Provide the (X, Y) coordinate of the cell's center where the given text is located.  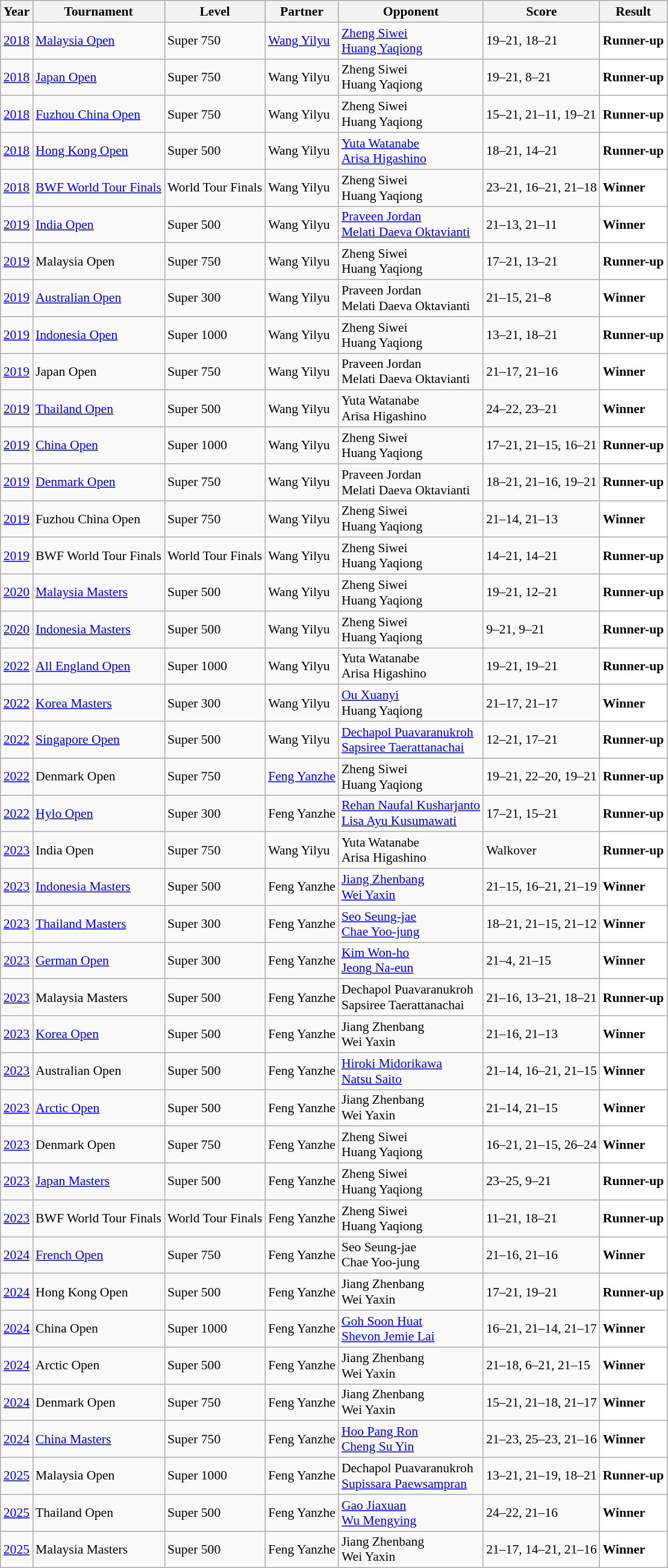
17–21, 19–21 (542, 1292)
19–21, 8–21 (542, 77)
21–17, 21–17 (542, 703)
21–16, 21–13 (542, 1034)
16–21, 21–14, 21–17 (542, 1328)
Rehan Naufal Kusharjanto Lisa Ayu Kusumawati (411, 813)
21–17, 21–16 (542, 372)
19–21, 22–20, 19–21 (542, 777)
16–21, 21–15, 26–24 (542, 1145)
23–25, 9–21 (542, 1181)
12–21, 17–21 (542, 739)
21–16, 21–16 (542, 1255)
21–13, 21–11 (542, 224)
Partner (302, 11)
Tournament (99, 11)
Japan Masters (99, 1181)
15–21, 21–18, 21–17 (542, 1402)
Korea Masters (99, 703)
21–14, 16–21, 21–15 (542, 1071)
19–21, 19–21 (542, 666)
24–22, 21–16 (542, 1513)
Walkover (542, 850)
French Open (99, 1255)
Korea Open (99, 1034)
18–21, 21–16, 19–21 (542, 482)
24–22, 23–21 (542, 408)
9–21, 9–21 (542, 630)
19–21, 18–21 (542, 41)
21–15, 16–21, 21–19 (542, 888)
Opponent (411, 11)
17–21, 15–21 (542, 813)
21–23, 25–23, 21–16 (542, 1439)
21–16, 13–21, 18–21 (542, 997)
Hiroki Midorikawa Natsu Saito (411, 1071)
11–21, 18–21 (542, 1219)
Indonesia Open (99, 335)
17–21, 21–15, 16–21 (542, 446)
21–18, 6–21, 21–15 (542, 1366)
15–21, 21–11, 19–21 (542, 114)
21–15, 21–8 (542, 299)
Year (17, 11)
14–21, 14–21 (542, 556)
China Masters (99, 1439)
Kim Won-ho Jeong Na-eun (411, 961)
Dechapol Puavaranukroh Supissara Paewsampran (411, 1476)
17–21, 13–21 (542, 261)
Singapore Open (99, 739)
Score (542, 11)
13–21, 18–21 (542, 335)
Thailand Masters (99, 924)
Level (214, 11)
Hoo Pang Ron Cheng Su Yin (411, 1439)
German Open (99, 961)
Gao Jiaxuan Wu Mengying (411, 1513)
21–4, 21–15 (542, 961)
21–14, 21–15 (542, 1108)
Ou Xuanyi Huang Yaqiong (411, 703)
Goh Soon Huat Shevon Jemie Lai (411, 1328)
23–21, 16–21, 21–18 (542, 188)
19–21, 12–21 (542, 593)
Result (634, 11)
13–21, 21–19, 18–21 (542, 1476)
Hylo Open (99, 813)
21–17, 14–21, 21–16 (542, 1550)
21–14, 21–13 (542, 519)
18–21, 14–21 (542, 151)
All England Open (99, 666)
18–21, 21–15, 21–12 (542, 924)
